Extract the (x, y) coordinate from the center of the cell holding the provided text.  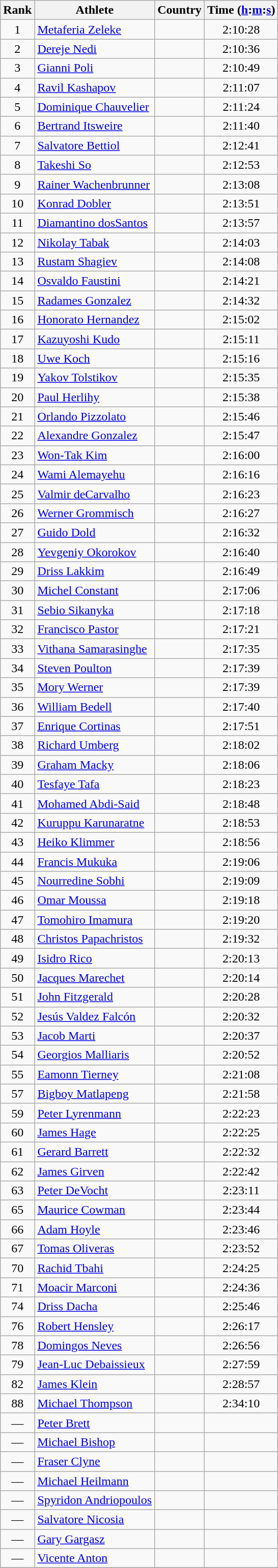
Ravil Kashapov (95, 87)
2:23:46 (241, 1229)
12 (17, 243)
2:15:02 (241, 320)
2:16:16 (241, 474)
50 (17, 978)
Rachid Tbahi (95, 1268)
2:19:18 (241, 900)
2:23:11 (241, 1191)
2:14:21 (241, 281)
Jacob Marti (95, 1036)
Georgios Malliaris (95, 1055)
33 (17, 649)
2:15:11 (241, 339)
2:17:51 (241, 726)
19 (17, 378)
Werner Grommisch (95, 513)
Kuruppu Karunaratne (95, 823)
24 (17, 474)
2:25:46 (241, 1307)
Gerard Barrett (95, 1152)
2:19:09 (241, 881)
2:23:52 (241, 1249)
53 (17, 1036)
Michel Constant (95, 591)
2:10:36 (241, 49)
2:12:41 (241, 145)
Alexandre Gonzalez (95, 436)
Guido Dold (95, 532)
Mohamed Abdi-Said (95, 803)
James Girven (95, 1171)
Metaferia Zeleke (95, 29)
Tesfaye Tafa (95, 784)
79 (17, 1365)
Diamantino dosSantos (95, 223)
Wami Alemayehu (95, 474)
62 (17, 1171)
Radames Gonzalez (95, 300)
2:34:10 (241, 1403)
18 (17, 358)
2:18:02 (241, 745)
25 (17, 494)
James Hage (95, 1132)
Michael Heilmann (95, 1481)
2:17:06 (241, 591)
2:15:16 (241, 358)
2:22:32 (241, 1152)
Dereje Nedi (95, 49)
30 (17, 591)
88 (17, 1403)
82 (17, 1384)
2:16:00 (241, 455)
26 (17, 513)
Robert Hensley (95, 1326)
Jacques Marechet (95, 978)
36 (17, 707)
Peter Brett (95, 1423)
Driss Lakkim (95, 571)
70 (17, 1268)
Rainer Wachenbrunner (95, 184)
Jean-Luc Debaissieux (95, 1365)
15 (17, 300)
2:19:06 (241, 862)
Vithana Samarasinghe (95, 649)
2:26:17 (241, 1326)
2:18:56 (241, 842)
Tomas Oliveras (95, 1249)
Sebio Sikanyka (95, 610)
32 (17, 629)
67 (17, 1249)
2:16:40 (241, 552)
Nikolay Tabak (95, 243)
6 (17, 126)
Osvaldo Faustini (95, 281)
38 (17, 745)
63 (17, 1191)
2:16:27 (241, 513)
2:22:42 (241, 1171)
Won-Tak Kim (95, 455)
2:13:08 (241, 184)
57 (17, 1094)
78 (17, 1345)
Kazuyoshi Kudo (95, 339)
2:10:28 (241, 29)
Richard Umberg (95, 745)
Konrad Dobler (95, 203)
16 (17, 320)
17 (17, 339)
74 (17, 1307)
46 (17, 900)
Rustam Shagiev (95, 262)
2:22:23 (241, 1113)
2:16:23 (241, 494)
William Bedell (95, 707)
Francisco Pastor (95, 629)
31 (17, 610)
8 (17, 165)
20 (17, 397)
2:14:32 (241, 300)
Nourredine Sobhi (95, 881)
2:18:48 (241, 803)
Honorato Hernandez (95, 320)
2:11:24 (241, 107)
Country (180, 10)
Gianni Poli (95, 68)
Salvatore Bettiol (95, 145)
Rank (17, 10)
Yakov Tolstikov (95, 378)
Gary Gargasz (95, 1539)
Maurice Cowman (95, 1210)
Moacir Marconi (95, 1287)
Steven Poulton (95, 668)
2:10:49 (241, 68)
2:11:40 (241, 126)
39 (17, 765)
2:27:59 (241, 1365)
Enrique Cortinas (95, 726)
34 (17, 668)
10 (17, 203)
Francis Mukuka (95, 862)
2:20:14 (241, 978)
Time (h:m:s) (241, 10)
2:13:51 (241, 203)
2 (17, 49)
Vicente Anton (95, 1558)
Orlando Pizzolato (95, 416)
Spyridon Andriopoulos (95, 1500)
51 (17, 997)
Isidro Rico (95, 958)
2:24:25 (241, 1268)
4 (17, 87)
48 (17, 939)
28 (17, 552)
2:17:35 (241, 649)
2:18:53 (241, 823)
Michael Thompson (95, 1403)
Paul Herlihy (95, 397)
5 (17, 107)
1 (17, 29)
Tomohiro Imamura (95, 920)
9 (17, 184)
Domingos Neves (95, 1345)
Dominique Chauvelier (95, 107)
Salvatore Nicosia (95, 1520)
52 (17, 1016)
14 (17, 281)
2:15:46 (241, 416)
22 (17, 436)
2:26:56 (241, 1345)
3 (17, 68)
Uwe Koch (95, 358)
2:17:18 (241, 610)
Heiko Klimmer (95, 842)
65 (17, 1210)
Michael Bishop (95, 1442)
Athlete (95, 10)
Peter Lyrenmann (95, 1113)
2:13:57 (241, 223)
2:18:06 (241, 765)
2:23:44 (241, 1210)
40 (17, 784)
11 (17, 223)
59 (17, 1113)
Takeshi So (95, 165)
13 (17, 262)
49 (17, 958)
2:12:53 (241, 165)
2:17:21 (241, 629)
2:15:35 (241, 378)
27 (17, 532)
Eamonn Tierney (95, 1074)
2:11:07 (241, 87)
2:24:36 (241, 1287)
2:20:32 (241, 1016)
35 (17, 687)
2:15:38 (241, 397)
54 (17, 1055)
Mory Werner (95, 687)
2:28:57 (241, 1384)
2:20:13 (241, 958)
2:14:08 (241, 262)
Christos Papachristos (95, 939)
2:18:23 (241, 784)
Valmir deCarvalho (95, 494)
21 (17, 416)
Yevgeniy Okorokov (95, 552)
76 (17, 1326)
Adam Hoyle (95, 1229)
55 (17, 1074)
Bertrand Itsweire (95, 126)
Fraser Clyne (95, 1461)
Peter DeVocht (95, 1191)
47 (17, 920)
John Fitzgerald (95, 997)
Jesús Valdez Falcón (95, 1016)
2:20:52 (241, 1055)
43 (17, 842)
7 (17, 145)
2:19:32 (241, 939)
41 (17, 803)
44 (17, 862)
James Klein (95, 1384)
2:14:03 (241, 243)
29 (17, 571)
2:20:28 (241, 997)
42 (17, 823)
60 (17, 1132)
2:22:25 (241, 1132)
61 (17, 1152)
Driss Dacha (95, 1307)
2:16:49 (241, 571)
Graham Macky (95, 765)
2:16:32 (241, 532)
23 (17, 455)
66 (17, 1229)
37 (17, 726)
2:21:58 (241, 1094)
45 (17, 881)
2:21:08 (241, 1074)
2:20:37 (241, 1036)
2:17:40 (241, 707)
2:15:47 (241, 436)
71 (17, 1287)
2:19:20 (241, 920)
Omar Moussa (95, 900)
Bigboy Matlapeng (95, 1094)
